From the cell containing the given text, extract its center point as (x, y) coordinate. 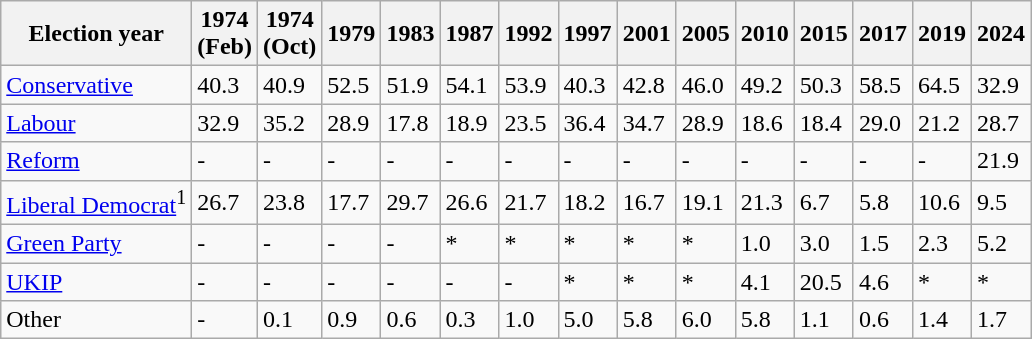
Green Party (96, 244)
Liberal Democrat1 (96, 202)
3.0 (824, 244)
23.5 (528, 123)
Other (96, 320)
40.9 (289, 85)
29.0 (882, 123)
Election year (96, 34)
6.7 (824, 202)
36.4 (588, 123)
6.0 (706, 320)
Reform (96, 161)
23.8 (289, 202)
52.5 (352, 85)
2019 (942, 34)
18.6 (764, 123)
53.9 (528, 85)
10.6 (942, 202)
16.7 (646, 202)
2017 (882, 34)
2001 (646, 34)
1992 (528, 34)
35.2 (289, 123)
2010 (764, 34)
21.9 (1002, 161)
1974(Feb) (225, 34)
1979 (352, 34)
2.3 (942, 244)
20.5 (824, 282)
58.5 (882, 85)
51.9 (410, 85)
18.9 (470, 123)
Labour (96, 123)
4.1 (764, 282)
5.2 (1002, 244)
21.2 (942, 123)
64.5 (942, 85)
18.2 (588, 202)
28.7 (1002, 123)
2005 (706, 34)
34.7 (646, 123)
2024 (1002, 34)
1974(Oct) (289, 34)
21.3 (764, 202)
17.7 (352, 202)
1.4 (942, 320)
42.8 (646, 85)
26.6 (470, 202)
21.7 (528, 202)
1.5 (882, 244)
5.0 (588, 320)
4.6 (882, 282)
UKIP (96, 282)
49.2 (764, 85)
1997 (588, 34)
50.3 (824, 85)
1987 (470, 34)
19.1 (706, 202)
26.7 (225, 202)
2015 (824, 34)
0.1 (289, 320)
46.0 (706, 85)
54.1 (470, 85)
0.9 (352, 320)
17.8 (410, 123)
0.3 (470, 320)
1.7 (1002, 320)
9.5 (1002, 202)
29.7 (410, 202)
18.4 (824, 123)
1983 (410, 34)
Conservative (96, 85)
1.1 (824, 320)
